Locate the cell with the specified text and output its (x, y) center coordinate. 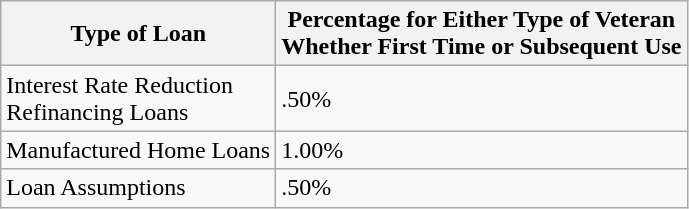
1.00% (482, 150)
Type of Loan (138, 34)
Interest Rate Reduction Refinancing Loans (138, 98)
Manufactured Home Loans (138, 150)
Loan Assumptions (138, 188)
Percentage for Either Type of VeteranWhether First Time or Subsequent Use (482, 34)
